Return the [X, Y] coordinate for the center point of the cell that contains the specified text.  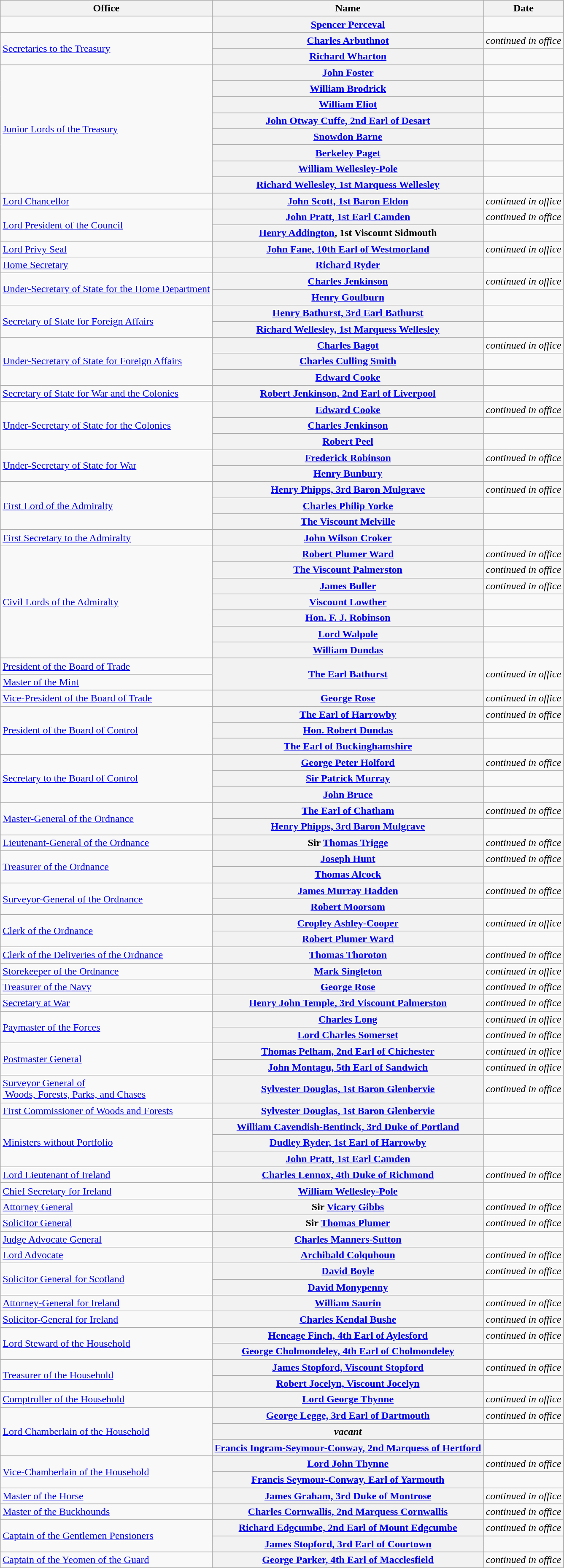
Treasurer of the Navy [106, 987]
Comptroller of the Household [106, 1399]
John Scott, 1st Baron Eldon [348, 201]
Master of the Horse [106, 1496]
Berkeley Paget [348, 153]
Lord Privy Seal [106, 249]
John Otway Cuffe, 2nd Earl of Desart [348, 121]
Junior Lords of the Treasury [106, 129]
John Bruce [348, 795]
First Lord of the Admiralty [106, 506]
Sir Thomas Plumer [348, 1223]
John Wilson Croker [348, 538]
Hon. Robert Dundas [348, 730]
Frederick Robinson [348, 457]
Secretary of State for Foreign Affairs [106, 321]
Francis Seymour-Conway, Earl of Yarmouth [348, 1479]
William Eliot [348, 105]
Sir Thomas Trigge [348, 843]
First Secretary to the Admiralty [106, 538]
Solicitor-General for Ireland [106, 1319]
Lieutenant-General of the Ordnance [106, 843]
Storekeeper of the Ordnance [106, 971]
Lord Walpole [348, 634]
William Dundas [348, 650]
Thomas Pelham, 2nd Earl of Chichester [348, 1051]
George Legge, 3rd Earl of Dartmouth [348, 1415]
James Graham, 3rd Duke of Montrose [348, 1496]
Clerk of the Ordnance [106, 931]
Sir Vicary Gibbs [348, 1207]
Joseph Hunt [348, 859]
Secretary to the Board of Control [106, 779]
Treasurer of the Ordnance [106, 867]
Henry John Temple, 3rd Viscount Palmerston [348, 1003]
Secretaries to the Treasury [106, 48]
John Foster [348, 72]
Vice-Chamberlain of the Household [106, 1471]
Lord Advocate [106, 1255]
James Stopford, 3rd Earl of Courtown [348, 1544]
Richard Ryder [348, 265]
Lord Chamberlain of the Household [106, 1431]
John Montagu, 5th Earl of Sandwich [348, 1067]
Charles Kendal Bushe [348, 1319]
Vice-President of the Board of Trade [106, 698]
Secretary of State for War and the Colonies [106, 393]
The Earl Bathurst [348, 674]
Mark Singleton [348, 971]
The Earl of Buckinghamshire [348, 746]
Lord John Thynne [348, 1463]
The Earl of Chatham [348, 811]
Snowdon Barne [348, 137]
Hon. F. J. Robinson [348, 618]
Surveyor General of Woods, Forests, Parks, and Chases [106, 1089]
Name [348, 8]
Lord Charles Somerset [348, 1035]
Lord Lieutenant of Ireland [106, 1175]
William Brodrick [348, 89]
Solicitor General for Scotland [106, 1279]
John Fane, 10th Earl of Westmorland [348, 249]
The Viscount Palmerston [348, 570]
Charles Lennox, 4th Duke of Richmond [348, 1175]
Ministers without Portfolio [106, 1143]
Charles Bagot [348, 345]
George Cholmondeley, 4th Earl of Cholmondeley [348, 1351]
Chief Secretary for Ireland [106, 1191]
Attorney General [106, 1207]
Under-Secretary of State for Foreign Affairs [106, 361]
George Parker, 4th Earl of Macclesfield [348, 1560]
William Cavendish-Bentinck, 3rd Duke of Portland [348, 1127]
Under-Secretary of State for the Colonies [106, 425]
Charles Philip Yorke [348, 506]
Charles Long [348, 1019]
Lord George Thynne [348, 1399]
Surveyor-General of the Ordnance [106, 899]
Clerk of the Deliveries of the Ordnance [106, 955]
Charles Arbuthnot [348, 40]
Robert Moorsom [348, 907]
Office [106, 8]
The Viscount Melville [348, 522]
President of the Board of Trade [106, 666]
Robert Jenkinson, 2nd Earl of Liverpool [348, 393]
Archibald Colquhoun [348, 1255]
George Peter Holford [348, 763]
First Commissioner of Woods and Forests [106, 1111]
Henry Addington, 1st Viscount Sidmouth [348, 233]
Judge Advocate General [106, 1239]
Master of the Mint [106, 682]
Under-Secretary of State for the Home Department [106, 289]
Richard Wharton [348, 56]
James Stopford, Viscount Stopford [348, 1367]
David Boyle [348, 1271]
Attorney-General for Ireland [106, 1303]
President of the Board of Control [106, 730]
Sir Patrick Murray [348, 779]
David Monypenny [348, 1287]
Lord President of the Council [106, 225]
Home Secretary [106, 265]
Master-General of the Ordnance [106, 819]
Paymaster of the Forces [106, 1027]
Charles Culling Smith [348, 361]
Thomas Thoroton [348, 955]
Henry Bunbury [348, 474]
Postmaster General [106, 1059]
Henry Bathurst, 3rd Earl Bathurst [348, 313]
Robert Peel [348, 441]
Master of the Buckhounds [106, 1512]
The Earl of Harrowby [348, 714]
Thomas Alcock [348, 875]
William Saurin [348, 1303]
James Murray Hadden [348, 891]
Solicitor General [106, 1223]
Charles Manners-Sutton [348, 1239]
Civil Lords of the Admiralty [106, 602]
Henry Goulburn [348, 297]
vacant [348, 1431]
Captain of the Gentlemen Pensioners [106, 1536]
Heneage Finch, 4th Earl of Aylesford [348, 1335]
James Buller [348, 586]
Dudley Ryder, 1st Earl of Harrowby [348, 1143]
Spencer Perceval [348, 24]
Robert Jocelyn, Viscount Jocelyn [348, 1383]
Under-Secretary of State for War [106, 465]
Lord Steward of the Household [106, 1343]
Viscount Lowther [348, 602]
Treasurer of the Household [106, 1375]
Francis Ingram-Seymour-Conway, 2nd Marquess of Hertford [348, 1447]
Secretary at War [106, 1003]
Date [524, 8]
Charles Cornwallis, 2nd Marquess Cornwallis [348, 1512]
Captain of the Yeomen of the Guard [106, 1560]
Lord Chancellor [106, 201]
Richard Edgcumbe, 2nd Earl of Mount Edgcumbe [348, 1528]
Cropley Ashley-Cooper [348, 923]
